Find where the given text appears and provide that cell's center as [x, y] coordinate. 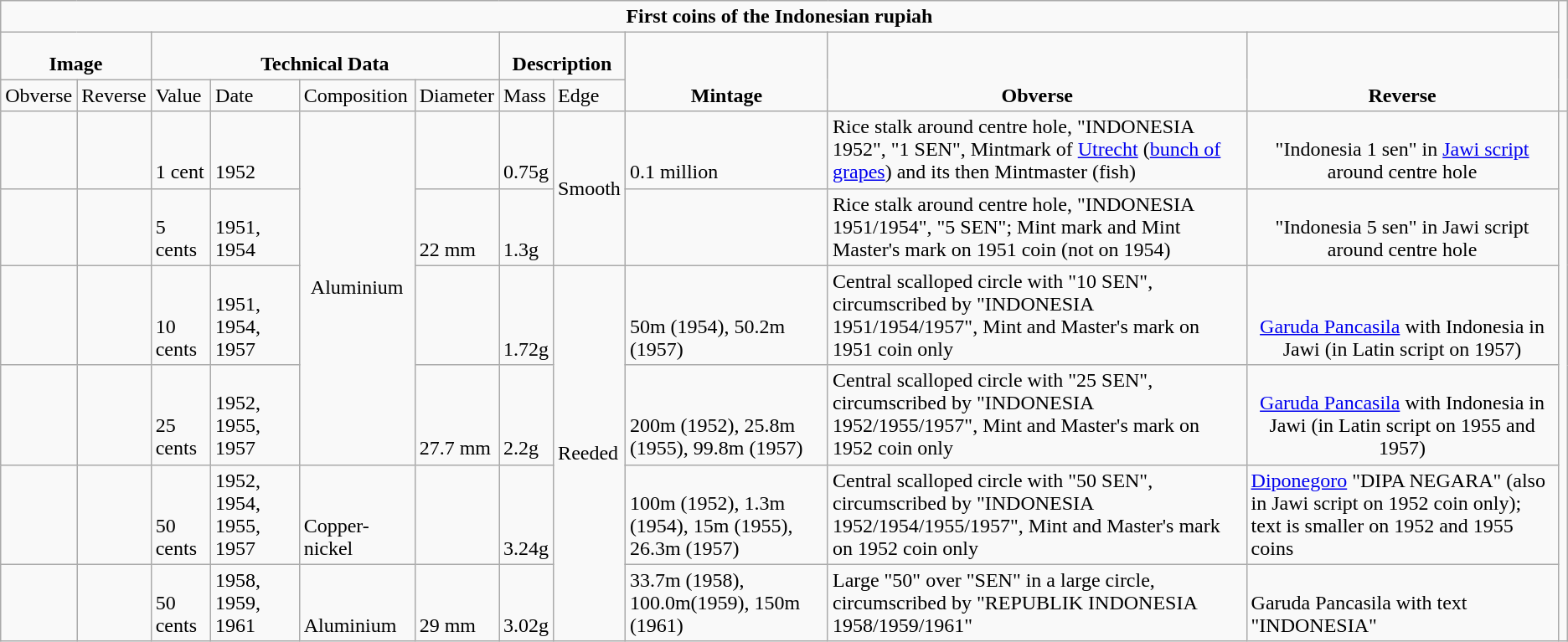
Central scalloped circle with "10 SEN", circumscribed by "INDONESIA 1951/1954/1957", Mint and Master's mark on 1951 coin only [1037, 315]
Edge [590, 95]
Value [181, 95]
0.1 million [726, 150]
Mass [526, 95]
Reeded [590, 454]
Date [255, 95]
1952, 1955, 1957 [255, 415]
Large "50" over "SEN" in a large circle, circumscribed by "REPUBLIK INDONESIA 1958/1959/1961" [1037, 603]
Mintage [726, 72]
Rice stalk around centre hole, "INDONESIA 1952", "1 SEN", Mintmark of Utrecht (bunch of grapes) and its then Mintmaster (fish) [1037, 150]
50m (1954), 50.2m (1957) [726, 315]
29 mm [456, 603]
Rice stalk around centre hole, "INDONESIA 1951/1954", "5 SEN"; Mint mark and Mint Master's mark on 1951 coin (not on 1954) [1037, 227]
1951, 1954 [255, 227]
Garuda Pancasila with text "INDONESIA" [1402, 603]
1952 [255, 150]
Technical Data [325, 56]
Description [563, 56]
1951, 1954, 1957 [255, 315]
First coins of the Indonesian rupiah [779, 17]
1952, 1954, 1955, 1957 [255, 514]
200m (1952), 25.8m (1955), 99.8m (1957) [726, 415]
"Indonesia 1 sen" in Jawi script around centre hole [1402, 150]
3.24g [526, 514]
Copper-nickel [357, 514]
100m (1952), 1.3m (1954), 15m (1955), 26.3m (1957) [726, 514]
Composition [357, 95]
1.3g [526, 227]
Central scalloped circle with "50 SEN", circumscribed by "INDONESIA 1952/1954/1955/1957", Mint and Master's mark on 1952 coin only [1037, 514]
Image [75, 56]
2.2g [526, 415]
Diponegoro "DIPA NEGARA" (also in Jawi script on 1952 coin only); text is smaller on 1952 and 1955 coins [1402, 514]
Smooth [590, 188]
Garuda Pancasila with Indonesia in Jawi (in Latin script on 1955 and 1957) [1402, 415]
1958, 1959, 1961 [255, 603]
1 cent [181, 150]
Garuda Pancasila with Indonesia in Jawi (in Latin script on 1957) [1402, 315]
10 cents [181, 315]
22 mm [456, 227]
3.02g [526, 603]
25 cents [181, 415]
27.7 mm [456, 415]
"Indonesia 5 sen" in Jawi script around centre hole [1402, 227]
1.72g [526, 315]
33.7m (1958), 100.0m(1959), 150m (1961) [726, 603]
5 cents [181, 227]
0.75g [526, 150]
Diameter [456, 95]
Central scalloped circle with "25 SEN", circumscribed by "INDONESIA 1952/1955/1957", Mint and Master's mark on 1952 coin only [1037, 415]
